Extract the (x, y) coordinate from the center of the cell holding the provided text.  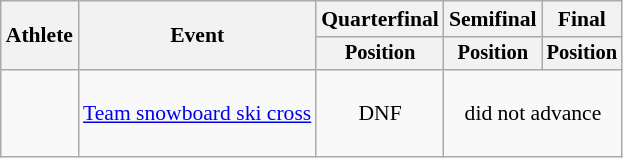
Semifinal (493, 19)
Event (197, 36)
Athlete (40, 36)
Team snowboard ski cross (197, 114)
Quarterfinal (380, 19)
DNF (380, 114)
did not advance (533, 114)
Final (582, 19)
